Extract the (x, y) coordinate from the center of the cell holding the provided text.  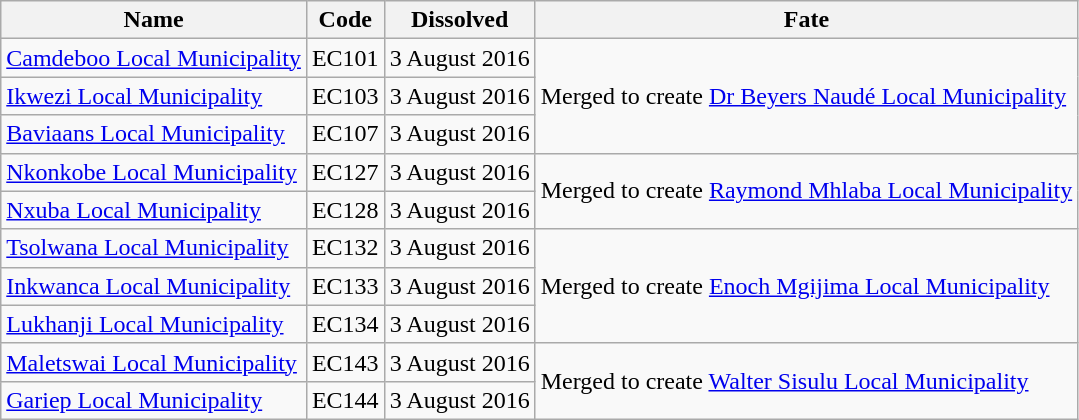
EC133 (345, 286)
Code (345, 20)
EC128 (345, 210)
EC143 (345, 362)
Lukhanji Local Municipality (154, 324)
EC132 (345, 248)
Baviaans Local Municipality (154, 134)
Merged to create Walter Sisulu Local Municipality (806, 381)
Fate (806, 20)
Dissolved (460, 20)
EC101 (345, 58)
Camdeboo Local Municipality (154, 58)
EC103 (345, 96)
Nxuba Local Municipality (154, 210)
Merged to create Dr Beyers Naudé Local Municipality (806, 96)
Gariep Local Municipality (154, 400)
EC107 (345, 134)
Tsolwana Local Municipality (154, 248)
EC144 (345, 400)
Inkwanca Local Municipality (154, 286)
Maletswai Local Municipality (154, 362)
Name (154, 20)
EC127 (345, 172)
EC134 (345, 324)
Merged to create Enoch Mgijima Local Municipality (806, 286)
Ikwezi Local Municipality (154, 96)
Merged to create Raymond Mhlaba Local Municipality (806, 191)
Nkonkobe Local Municipality (154, 172)
